Identify which cell holds the provided text, then report its (X, Y) central coordinate. 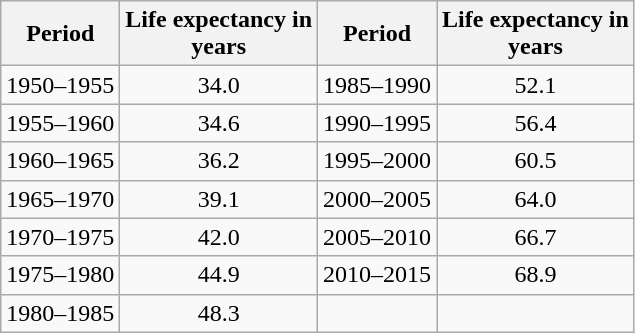
39.1 (219, 199)
2000–2005 (378, 199)
56.4 (536, 123)
48.3 (219, 313)
42.0 (219, 237)
64.0 (536, 199)
1955–1960 (60, 123)
44.9 (219, 275)
34.0 (219, 85)
36.2 (219, 161)
1960–1965 (60, 161)
1985–1990 (378, 85)
1950–1955 (60, 85)
2005–2010 (378, 237)
1965–1970 (60, 199)
52.1 (536, 85)
1990–1995 (378, 123)
68.9 (536, 275)
1980–1985 (60, 313)
34.6 (219, 123)
2010–2015 (378, 275)
66.7 (536, 237)
1995–2000 (378, 161)
1975–1980 (60, 275)
60.5 (536, 161)
1970–1975 (60, 237)
